Scan for the cell matching the given text and deliver its (X, Y) coordinate at center. 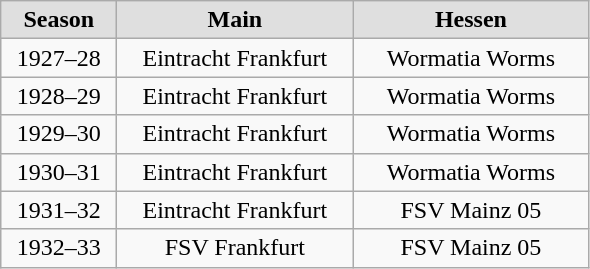
1930–31 (59, 172)
Hessen (471, 20)
Season (59, 20)
FSV Frankfurt (235, 248)
Main (235, 20)
1931–32 (59, 210)
1927–28 (59, 58)
1928–29 (59, 96)
1932–33 (59, 248)
1929–30 (59, 134)
